Return the (X, Y) coordinate for the center point of the cell that contains the specified text.  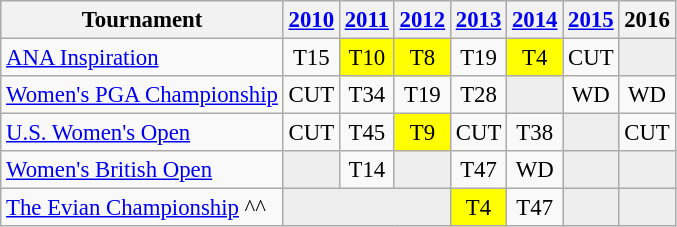
ANA Inspiration (142, 58)
The Evian Championship ^^ (142, 208)
Women's PGA Championship (142, 95)
T10 (366, 58)
T38 (535, 133)
2014 (535, 20)
Women's British Open (142, 170)
2012 (422, 20)
U.S. Women's Open (142, 133)
T14 (366, 170)
T8 (422, 58)
2016 (647, 20)
2010 (311, 20)
T34 (366, 95)
Tournament (142, 20)
2011 (366, 20)
2013 (478, 20)
T28 (478, 95)
T45 (366, 133)
2015 (591, 20)
T9 (422, 133)
T15 (311, 58)
